Return [X, Y] of the center of cell containing provided text 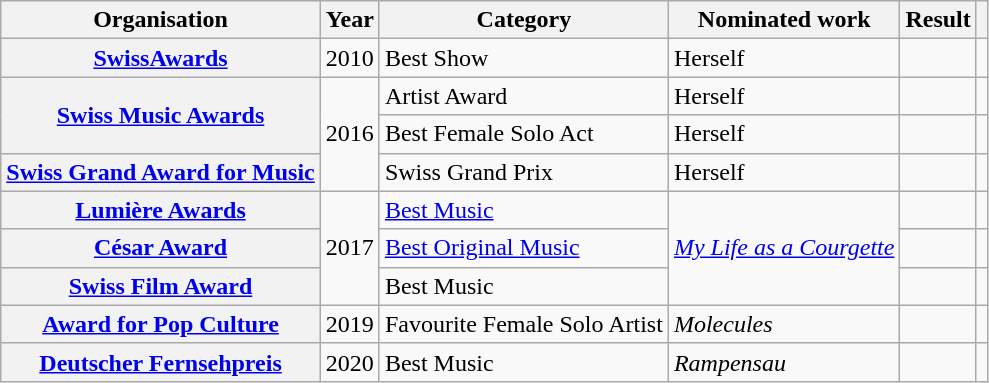
Swiss Grand Prix [524, 172]
Swiss Grand Award for Music [161, 172]
Category [524, 20]
Award for Pop Culture [161, 324]
2019 [350, 324]
Nominated work [784, 20]
Best Original Music [524, 248]
Favourite Female Solo Artist [524, 324]
Result [938, 20]
SwissAwards [161, 58]
Rampensau [784, 362]
Organisation [161, 20]
Swiss Music Awards [161, 115]
Artist Award [524, 96]
Swiss Film Award [161, 286]
Molecules [784, 324]
Lumière Awards [161, 210]
2020 [350, 362]
Best Show [524, 58]
Best Female Solo Act [524, 134]
Year [350, 20]
2010 [350, 58]
My Life as a Courgette [784, 248]
César Award [161, 248]
2017 [350, 248]
Deutscher Fernsehpreis [161, 362]
2016 [350, 134]
